Detect which cell encompasses the target text, then output its (x, y) center coordinate. 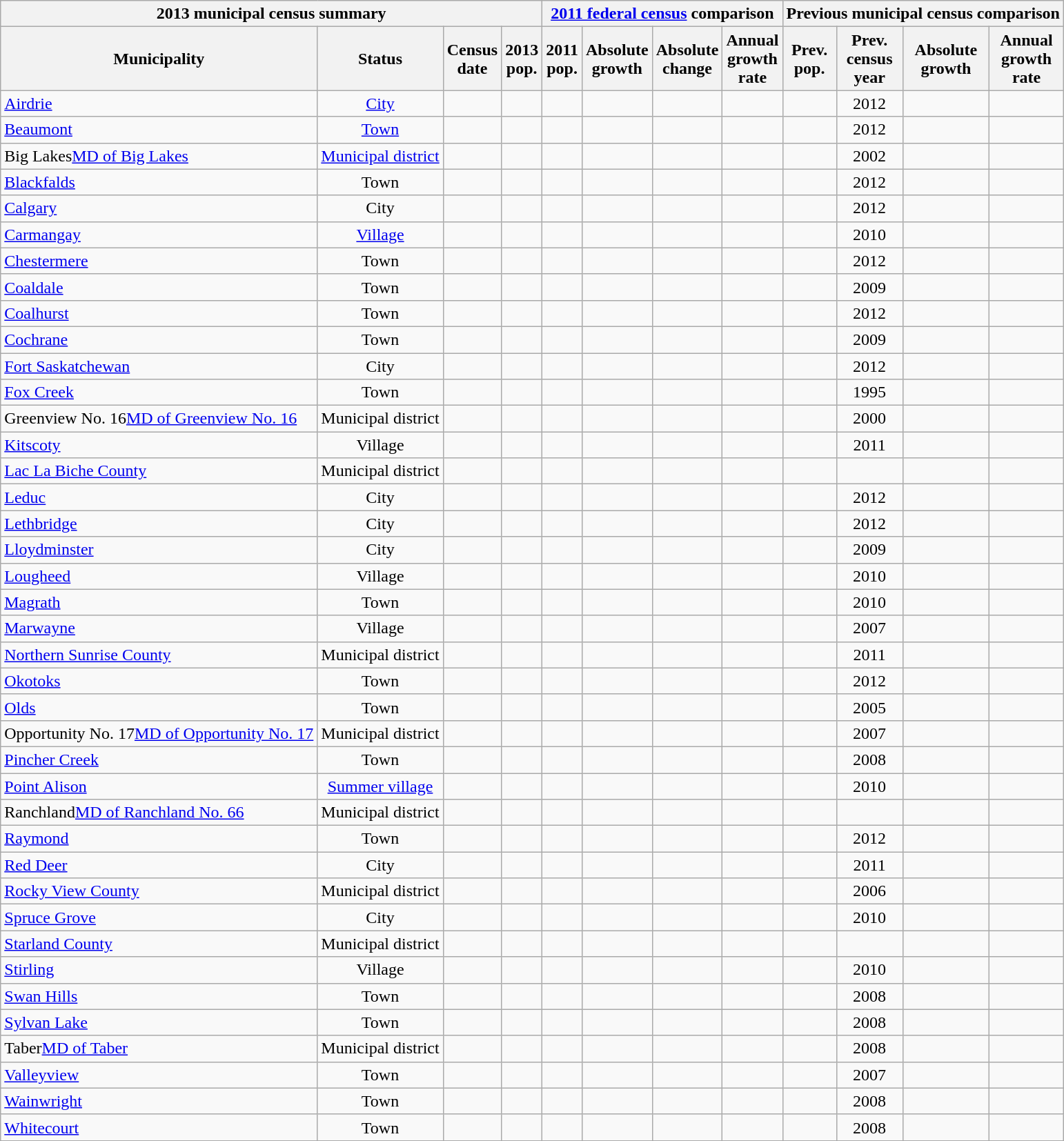
Lac La Biche County (159, 471)
Olds (159, 707)
Sylvan Lake (159, 1022)
Absolutechange (687, 59)
Beaumont (159, 130)
Raymond (159, 839)
Airdrie (159, 103)
Okotoks (159, 681)
Stirling (159, 970)
TaberMD of Taber (159, 1049)
2013 municipal census summary (272, 14)
Prev.pop. (809, 59)
Red Deer (159, 865)
2005 (869, 707)
Previous municipal census comparison (923, 14)
Northern Sunrise County (159, 655)
Prev.censusyear (869, 59)
Summer village (380, 786)
Pincher Creek (159, 760)
Cochrane (159, 339)
Marwayne (159, 628)
Opportunity No. 17MD of Opportunity No. 17 (159, 733)
Valleyview (159, 1075)
Carmangay (159, 235)
Coalhurst (159, 313)
Lethbridge (159, 524)
Greenview No. 16MD of Greenview No. 16 (159, 419)
2000 (869, 419)
2006 (869, 891)
Swan Hills (159, 996)
2011 federal census comparison (662, 14)
Lloydminster (159, 550)
Leduc (159, 497)
Blackfalds (159, 182)
Lougheed (159, 576)
Coaldale (159, 287)
Municipality (159, 59)
1995 (869, 393)
2002 (869, 156)
Big LakesMD of Big Lakes (159, 156)
Censusdate (472, 59)
2013pop. (522, 59)
Chestermere (159, 261)
Kitscoty (159, 445)
Calgary (159, 208)
Magrath (159, 602)
Point Alison (159, 786)
Spruce Grove (159, 917)
2011pop. (562, 59)
Whitecourt (159, 1127)
Status (380, 59)
Fort Saskatchewan (159, 366)
RanchlandMD of Ranchland No. 66 (159, 813)
Rocky View County (159, 891)
Starland County (159, 944)
Wainwright (159, 1101)
Fox Creek (159, 393)
